Find where the given text appears and provide that cell's center as (X, Y) coordinate. 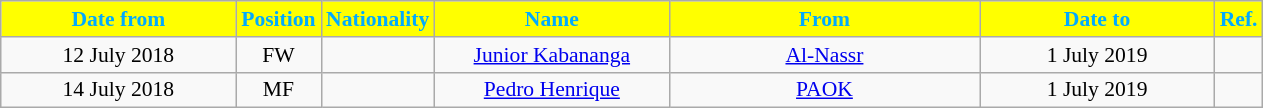
Junior Kabananga (552, 55)
Date to (1098, 19)
Ref. (1239, 19)
PAOK (824, 90)
MF (278, 90)
Name (552, 19)
Nationality (378, 19)
Pedro Henrique (552, 90)
Al-Nassr (824, 55)
From (824, 19)
FW (278, 55)
Date from (118, 19)
14 July 2018 (118, 90)
12 July 2018 (118, 55)
Position (278, 19)
